Output the (X, Y) coordinate of the center of the cell containing the given text.  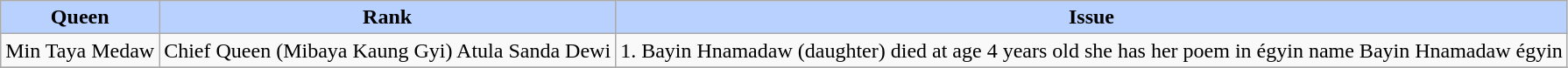
Min Taya Medaw (81, 51)
Rank (387, 17)
Issue (1091, 17)
1. Bayin Hnamadaw (daughter) died at age 4 years old she has her poem in égyin name Bayin Hnamadaw égyin (1091, 51)
Queen (81, 17)
Chief Queen (Mibaya Kaung Gyi) Atula Sanda Dewi (387, 51)
